Return (X, Y) of the center of cell containing provided text 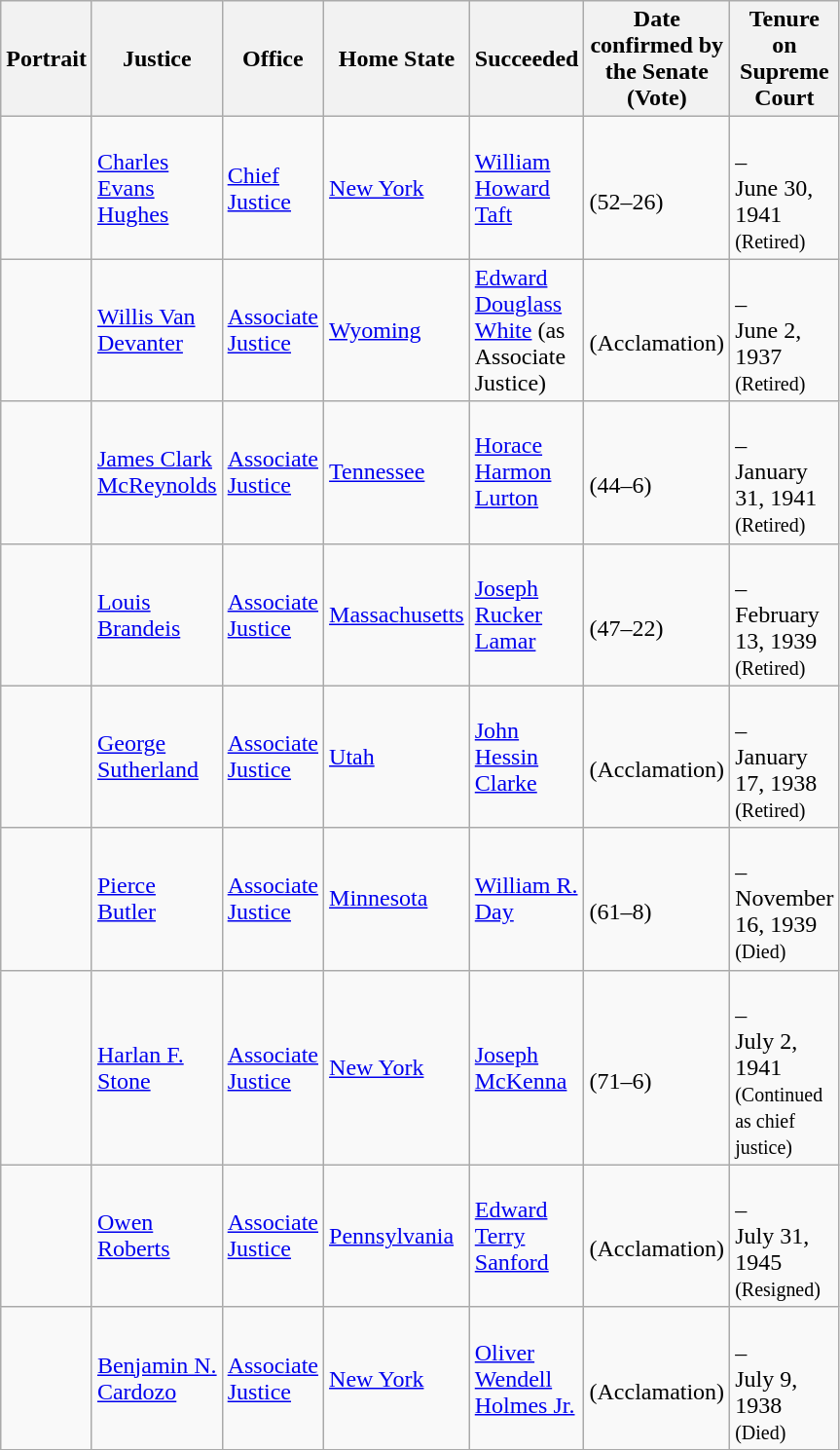
Justice (157, 58)
–January 31, 1941(Retired) (785, 472)
(61–8) (657, 899)
(44–6) (657, 472)
Massachusetts (397, 614)
Joseph McKenna (527, 1067)
William R. Day (527, 899)
Office (273, 58)
(47–22) (657, 614)
Utah (397, 757)
Charles Evans Hughes (157, 188)
Willis Van Devanter (157, 330)
Harlan F. Stone (157, 1067)
–July 31, 1945(Resigned) (785, 1236)
George Sutherland (157, 757)
Home State (397, 58)
–February 13, 1939(Retired) (785, 614)
–July 2, 1941(Continued as chief justice) (785, 1067)
Horace Harmon Lurton (527, 472)
Date confirmed by the Senate(Vote) (657, 58)
John Hessin Clarke (527, 757)
–July 9, 1938(Died) (785, 1378)
–June 2, 1937(Retired) (785, 330)
Minnesota (397, 899)
Wyoming (397, 330)
–January 17, 1938(Retired) (785, 757)
William Howard Taft (527, 188)
James Clark McReynolds (157, 472)
(71–6) (657, 1067)
Edward Douglass White (as Associate Justice) (527, 330)
Edward Terry Sanford (527, 1236)
Owen Roberts (157, 1236)
Tennessee (397, 472)
–November 16, 1939(Died) (785, 899)
–June 30, 1941(Retired) (785, 188)
Joseph Rucker Lamar (527, 614)
Pierce Butler (157, 899)
(52–26) (657, 188)
Oliver Wendell Holmes Jr. (527, 1378)
Benjamin N. Cardozo (157, 1378)
Pennsylvania (397, 1236)
Louis Brandeis (157, 614)
Succeeded (527, 58)
Chief Justice (273, 188)
Portrait (47, 58)
Tenure on Supreme Court (785, 58)
